Locate the cell with the specified text and output its [X, Y] center coordinate. 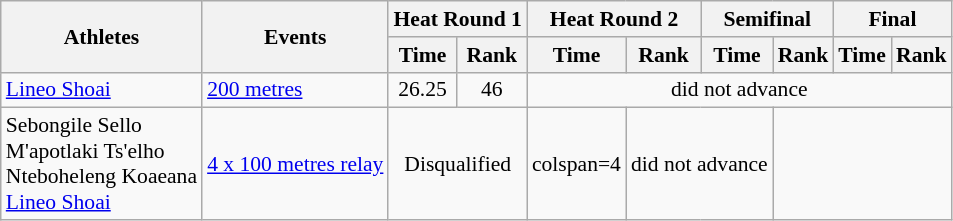
Semifinal [767, 19]
colspan=4 [576, 164]
Heat Round 1 [457, 19]
46 [492, 90]
Lineo Shoai [102, 90]
4 x 100 metres relay [295, 164]
Disqualified [457, 164]
200 metres [295, 90]
Athletes [102, 36]
26.25 [422, 90]
Final [892, 19]
Sebongile SelloM'apotlaki Ts'elhoNteboheleng KoaeanaLineo Shoai [102, 164]
Events [295, 36]
Heat Round 2 [614, 19]
